Identify which cell holds the provided text, then report its [x, y] central coordinate. 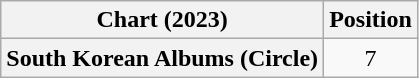
Chart (2023) [162, 20]
7 [371, 58]
South Korean Albums (Circle) [162, 58]
Position [371, 20]
